Extract the [x, y] coordinate from the center of the cell holding the provided text.  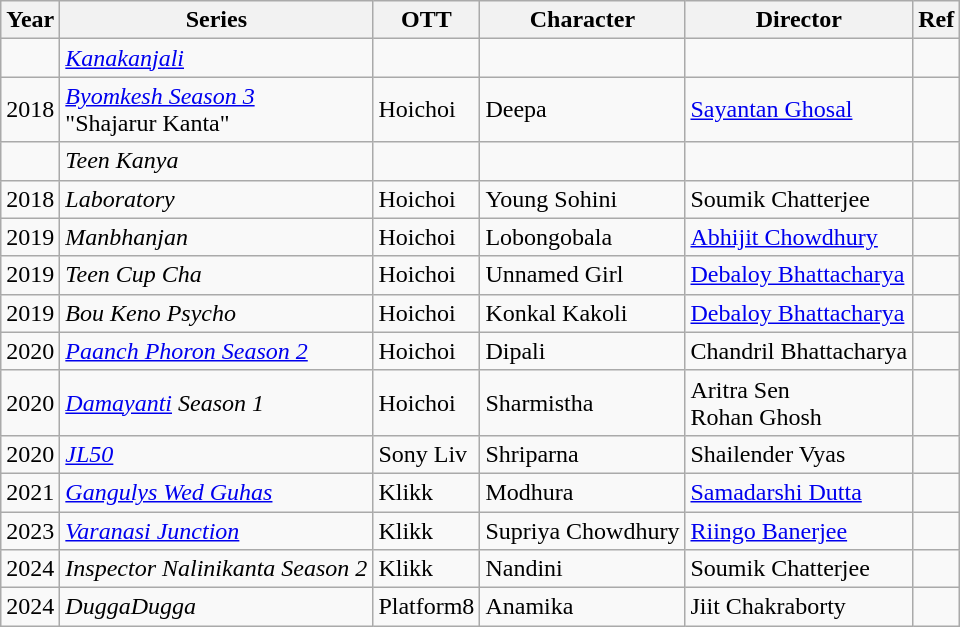
Shailender Vyas [799, 454]
Riingo Banerjee [799, 531]
Teen Cup Cha [216, 275]
Chandril Bhattacharya [799, 351]
Character [582, 20]
Supriya Chowdhury [582, 531]
Byomkesh Season 3"Shajarur Kanta" [216, 110]
2023 [30, 531]
Inspector Nalinikanta Season 2 [216, 569]
JL50 [216, 454]
Lobongobala [582, 237]
DuggaDugga [216, 607]
Gangulys Wed Guhas [216, 492]
Platform8 [426, 607]
Abhijit Chowdhury [799, 237]
Unnamed Girl [582, 275]
Anamika [582, 607]
Series [216, 20]
Ref [936, 20]
2021 [30, 492]
Aritra SenRohan Ghosh [799, 402]
Nandini [582, 569]
Young Sohini [582, 199]
Shriparna [582, 454]
Bou Keno Psycho [216, 313]
Teen Kanya [216, 161]
Konkal Kakoli [582, 313]
Kanakanjali [216, 58]
Deepa [582, 110]
Director [799, 20]
Manbhanjan [216, 237]
Dipali [582, 351]
Sayantan Ghosal [799, 110]
Sony Liv [426, 454]
Sharmistha [582, 402]
Paanch Phoron Season 2 [216, 351]
Year [30, 20]
Samadarshi Dutta [799, 492]
Modhura [582, 492]
Jiit Chakraborty [799, 607]
OTT [426, 20]
Damayanti Season 1 [216, 402]
Laboratory [216, 199]
Varanasi Junction [216, 531]
